Provide the [x, y] coordinate of the cell's center where the given text is located.  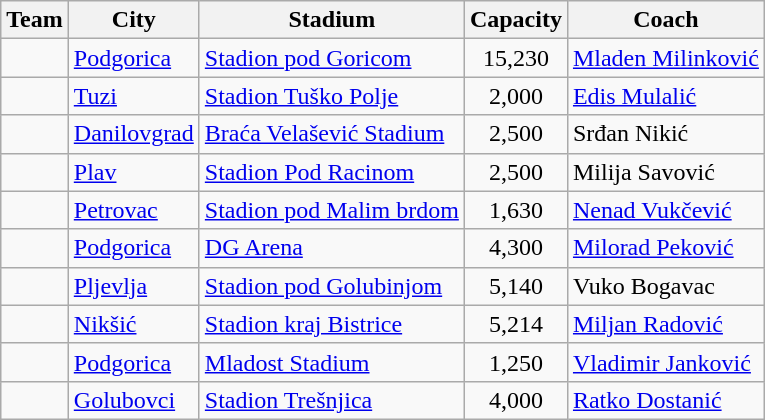
Capacity [516, 20]
Stadion pod Malim brdom [332, 210]
DG Arena [332, 248]
Milija Savović [666, 172]
Coach [666, 20]
Vuko Bogavac [666, 286]
Stadion pod Goricom [332, 58]
Petrovac [134, 210]
Mladost Stadium [332, 362]
Stadion Tuško Polje [332, 96]
Plav [134, 172]
Ratko Dostanić [666, 400]
Golubovci [134, 400]
5,214 [516, 324]
2,000 [516, 96]
Braća Velašević Stadium [332, 134]
Miljan Radović [666, 324]
Stadion Pod Racinom [332, 172]
Stadium [332, 20]
City [134, 20]
Milorad Peković [666, 248]
Stadion kraj Bistrice [332, 324]
4,000 [516, 400]
Mladen Milinković [666, 58]
Vladimir Janković [666, 362]
1,630 [516, 210]
Danilovgrad [134, 134]
15,230 [516, 58]
Srđan Nikić [666, 134]
4,300 [516, 248]
Edis Mulalić [666, 96]
5,140 [516, 286]
Nenad Vukčević [666, 210]
Pljevlja [134, 286]
Team [35, 20]
Stadion Trešnjica [332, 400]
1,250 [516, 362]
Tuzi [134, 96]
Stadion pod Golubinjom [332, 286]
Nikšić [134, 324]
